Find where the given text appears and provide that cell's center as [X, Y] coordinate. 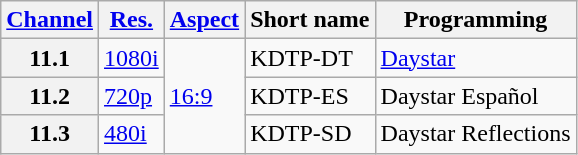
11.3 [50, 134]
Daystar Reflections [476, 134]
Daystar [476, 58]
Daystar Español [476, 96]
480i [132, 134]
Channel [50, 20]
Res. [132, 20]
1080i [132, 58]
KDTP-SD [310, 134]
16:9 [204, 96]
Programming [476, 20]
KDTP-ES [310, 96]
720p [132, 96]
Short name [310, 20]
11.2 [50, 96]
KDTP-DT [310, 58]
Aspect [204, 20]
11.1 [50, 58]
